Identify which cell holds the provided text, then report its [x, y] central coordinate. 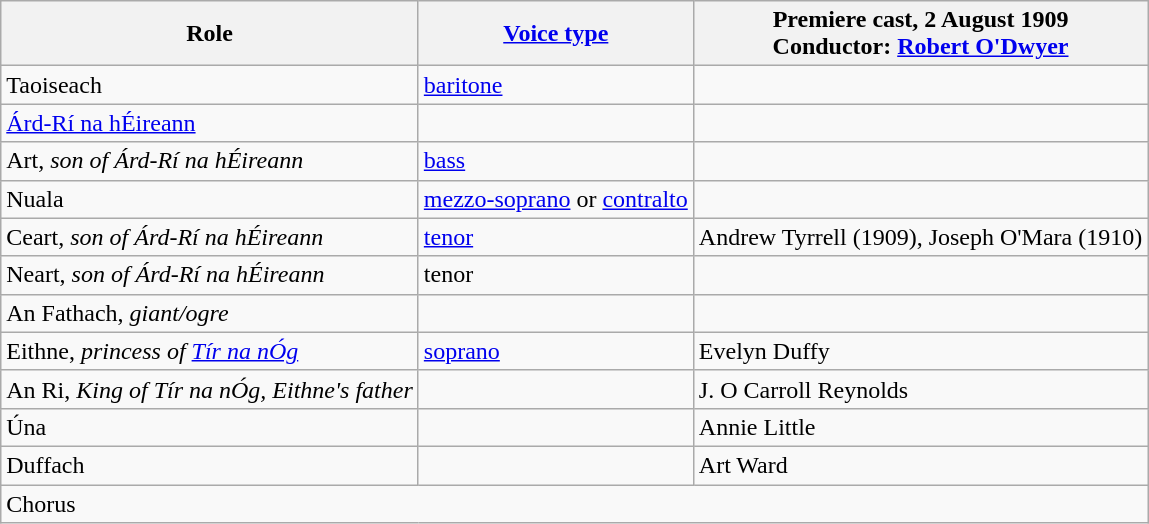
Neart, son of Árd-Rí na hÉireann [210, 275]
soprano [556, 351]
Árd-Rí na hÉireann [210, 123]
Úna [210, 427]
An Fathach, giant/ogre [210, 313]
An Ri, King of Tír na nÓg, Eithne's father [210, 389]
baritone [556, 85]
Nuala [210, 199]
Art, son of Árd-Rí na hÉireann [210, 161]
Duffach [210, 465]
Annie Little [920, 427]
Evelyn Duffy [920, 351]
Role [210, 34]
Premiere cast, 2 August 1909Conductor: Robert O'Dwyer [920, 34]
J. O Carroll Reynolds [920, 389]
Taoiseach [210, 85]
Eithne, princess of Tír na nÓg [210, 351]
bass [556, 161]
mezzo-soprano or contralto [556, 199]
Voice type [556, 34]
Chorus [574, 503]
Art Ward [920, 465]
Andrew Tyrrell (1909), Joseph O'Mara (1910) [920, 237]
Ceart, son of Árd-Rí na hÉireann [210, 237]
